Return (X, Y) of the center of cell containing provided text 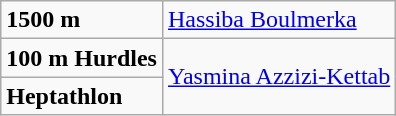
100 m Hurdles (82, 58)
1500 m (82, 20)
Hassiba Boulmerka (278, 20)
Heptathlon (82, 96)
Yasmina Azzizi-Kettab (278, 77)
